From the cell containing the given text, extract its center point as [X, Y] coordinate. 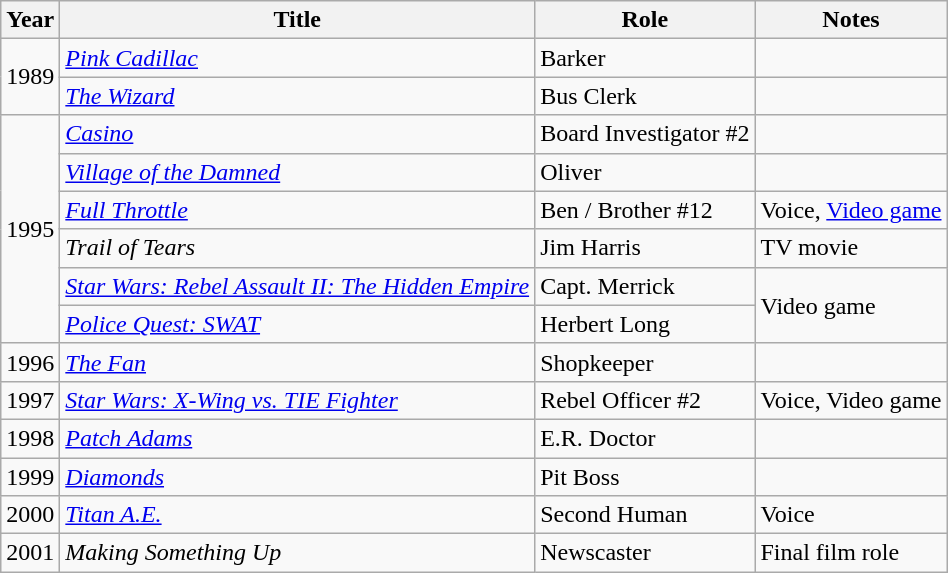
2000 [30, 515]
Voice [851, 515]
E.R. Doctor [645, 438]
Patch Adams [298, 438]
The Fan [298, 362]
Trail of Tears [298, 248]
TV movie [851, 248]
The Wizard [298, 96]
Pink Cadillac [298, 58]
Title [298, 20]
Herbert Long [645, 324]
Star Wars: Rebel Assault II: The Hidden Empire [298, 286]
2001 [30, 553]
Video game [851, 305]
1996 [30, 362]
Police Quest: SWAT [298, 324]
Newscaster [645, 553]
Casino [298, 134]
1999 [30, 477]
Role [645, 20]
Ben / Brother #12 [645, 210]
Barker [645, 58]
1995 [30, 229]
Diamonds [298, 477]
1997 [30, 400]
Full Throttle [298, 210]
Notes [851, 20]
Star Wars: X-Wing vs. TIE Fighter [298, 400]
Board Investigator #2 [645, 134]
Oliver [645, 172]
Pit Boss [645, 477]
Second Human [645, 515]
Capt. Merrick [645, 286]
1989 [30, 77]
Making Something Up [298, 553]
Jim Harris [645, 248]
Year [30, 20]
Titan A.E. [298, 515]
Final film role [851, 553]
Bus Clerk [645, 96]
1998 [30, 438]
Village of the Damned [298, 172]
Shopkeeper [645, 362]
Rebel Officer #2 [645, 400]
